Detect which cell encompasses the target text, then output its [x, y] center coordinate. 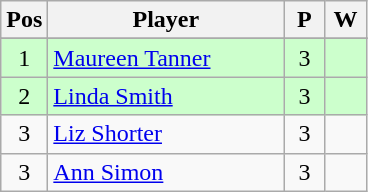
W [346, 20]
P [304, 20]
Pos [24, 20]
Maureen Tanner [166, 58]
Linda Smith [166, 96]
Liz Shorter [166, 134]
Ann Simon [166, 172]
2 [24, 96]
1 [24, 58]
Player [166, 20]
